Identify which cell holds the provided text, then report its [x, y] central coordinate. 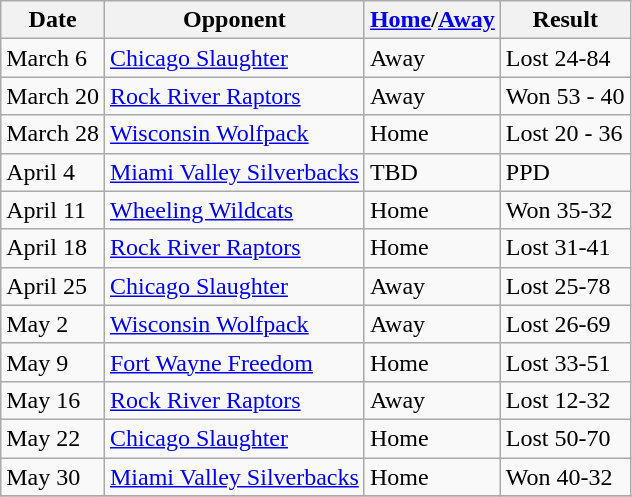
March 20 [53, 96]
May 9 [53, 362]
Fort Wayne Freedom [234, 362]
May 16 [53, 400]
Lost 33-51 [565, 362]
Lost 50-70 [565, 438]
Lost 12-32 [565, 400]
Home/Away [432, 20]
Lost 26-69 [565, 324]
April 11 [53, 210]
March 28 [53, 134]
May 30 [53, 477]
May 2 [53, 324]
Opponent [234, 20]
Wheeling Wildcats [234, 210]
May 22 [53, 438]
Won 35-32 [565, 210]
PPD [565, 172]
Lost 25-78 [565, 286]
TBD [432, 172]
Lost 20 - 36 [565, 134]
April 25 [53, 286]
Date [53, 20]
April 4 [53, 172]
Won 40-32 [565, 477]
April 18 [53, 248]
Result [565, 20]
Won 53 - 40 [565, 96]
March 6 [53, 58]
Lost 24-84 [565, 58]
Lost 31-41 [565, 248]
